Locate the cell with the specified text and output its [x, y] center coordinate. 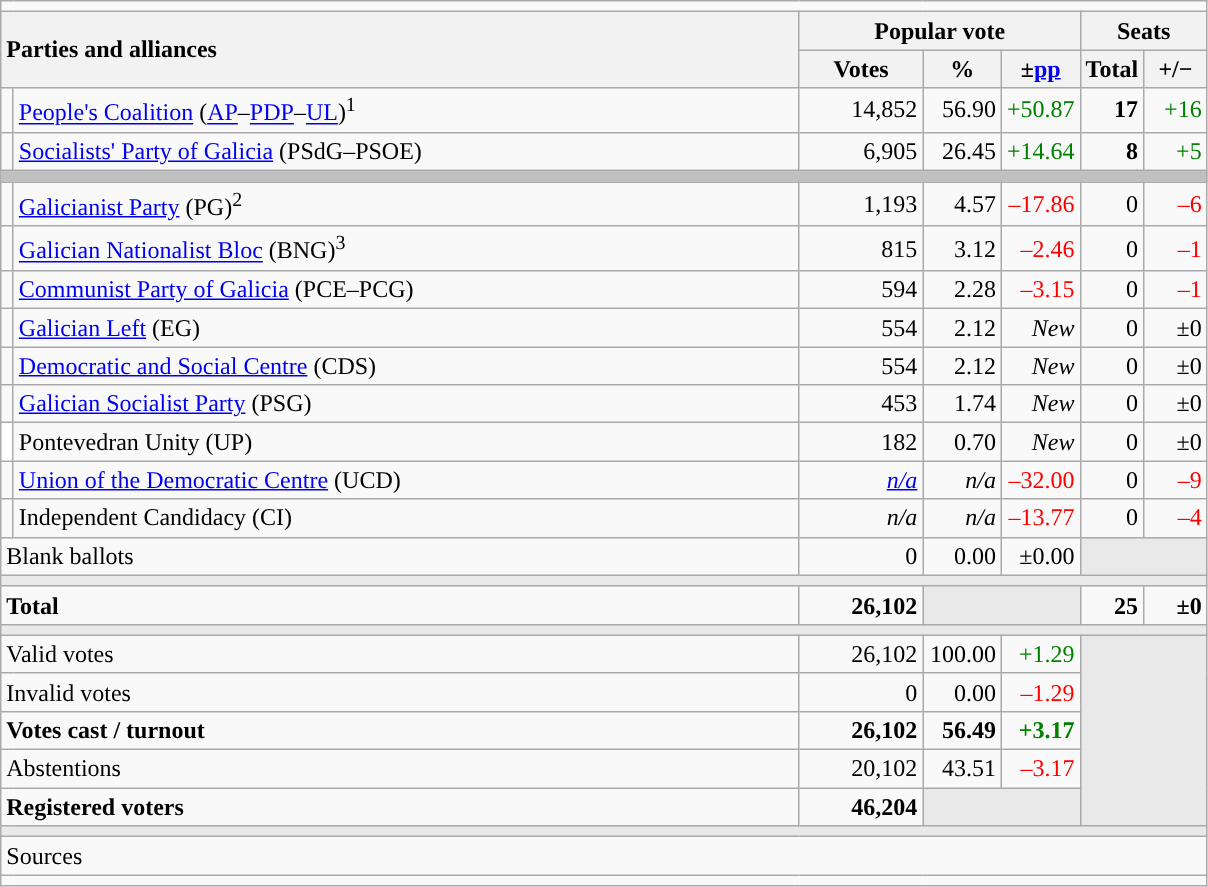
14,852 [861, 110]
Sources [604, 856]
Communist Party of Galicia (PCE–PCG) [406, 290]
–6 [1176, 204]
182 [861, 442]
Pontevedran Unity (UP) [406, 442]
25 [1112, 605]
815 [861, 248]
Blank ballots [400, 556]
–17.86 [1040, 204]
±0.00 [1040, 556]
±pp [1040, 69]
Union of the Democratic Centre (UCD) [406, 480]
+/− [1176, 69]
17 [1112, 110]
Popular vote [940, 31]
Independent Candidacy (CI) [406, 518]
3.12 [962, 248]
+3.17 [1040, 731]
+16 [1176, 110]
594 [861, 290]
Registered voters [400, 807]
Democratic and Social Centre (CDS) [406, 366]
1.74 [962, 404]
20,102 [861, 769]
Valid votes [400, 654]
26.45 [962, 151]
43.51 [962, 769]
453 [861, 404]
8 [1112, 151]
Parties and alliances [400, 50]
+14.64 [1040, 151]
+1.29 [1040, 654]
Galicianist Party (PG)2 [406, 204]
2.28 [962, 290]
Socialists' Party of Galicia (PSdG–PSOE) [406, 151]
Galician Left (EG) [406, 328]
Invalid votes [400, 692]
% [962, 69]
0.70 [962, 442]
100.00 [962, 654]
Galician Socialist Party (PSG) [406, 404]
Abstentions [400, 769]
+50.87 [1040, 110]
Galician Nationalist Bloc (BNG)3 [406, 248]
–3.17 [1040, 769]
Seats [1144, 31]
56.49 [962, 731]
Votes cast / turnout [400, 731]
–32.00 [1040, 480]
+5 [1176, 151]
46,204 [861, 807]
1,193 [861, 204]
People's Coalition (AP–PDP–UL)1 [406, 110]
4.57 [962, 204]
–13.77 [1040, 518]
6,905 [861, 151]
–3.15 [1040, 290]
56.90 [962, 110]
–9 [1176, 480]
–4 [1176, 518]
Votes [861, 69]
–2.46 [1040, 248]
–1.29 [1040, 692]
